Provide the (x, y) coordinate of the cell's center where the given text is located.  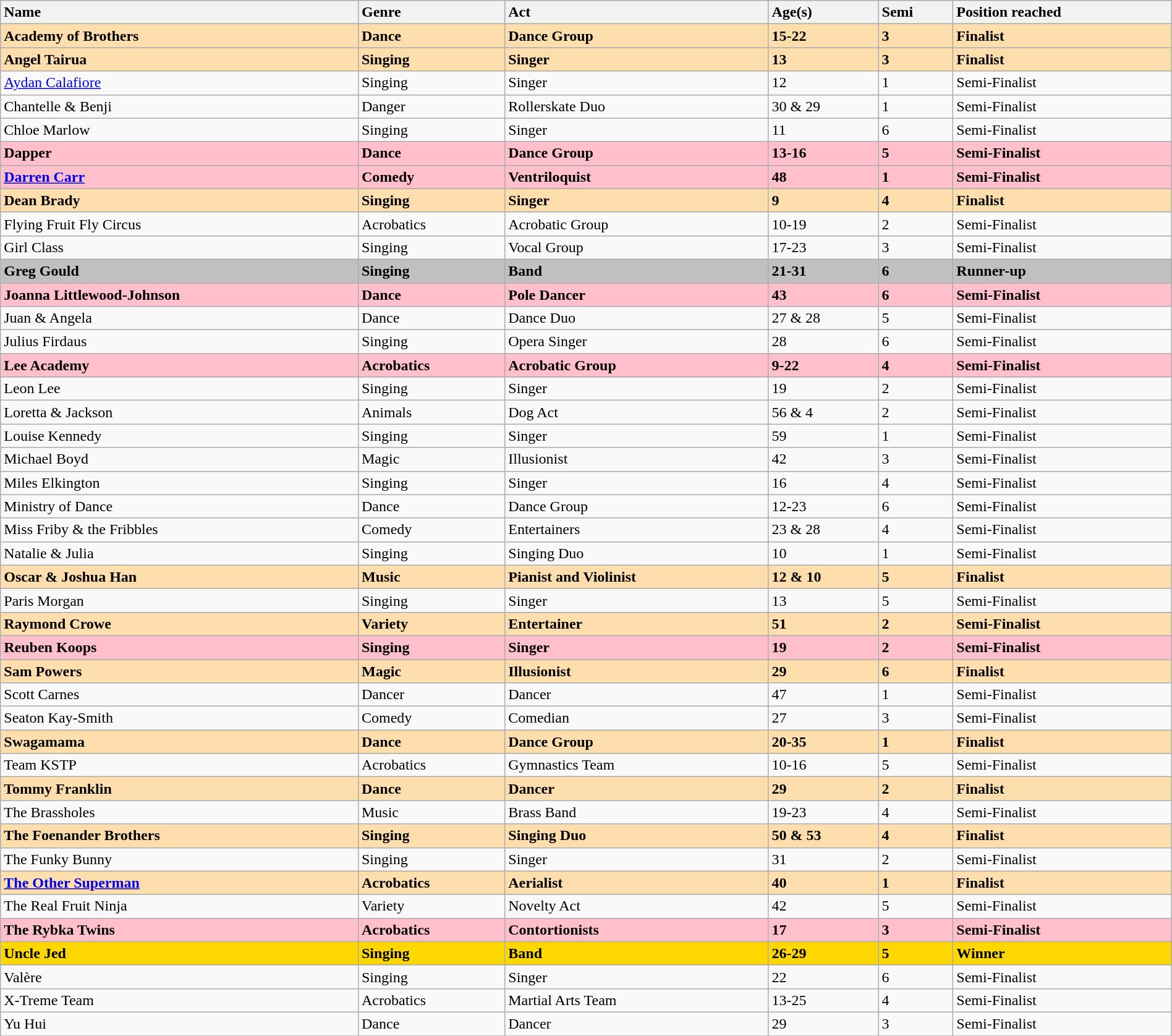
Dog Act (637, 412)
Opera Singer (637, 342)
Runner-up (1062, 271)
Seaton Kay-Smith (179, 718)
40 (823, 883)
10-16 (823, 765)
Entertainer (637, 624)
Loretta & Jackson (179, 412)
Entertainers (637, 530)
43 (823, 295)
Chloe Marlow (179, 130)
Lee Academy (179, 365)
Valère (179, 977)
Tommy Franklin (179, 789)
Flying Fruit Fly Circus (179, 224)
12 (823, 83)
11 (823, 130)
23 & 28 (823, 530)
27 & 28 (823, 318)
50 & 53 (823, 836)
Dean Brady (179, 200)
The Funky Bunny (179, 859)
Gymnastics Team (637, 765)
19-23 (823, 812)
51 (823, 624)
Aydan Calafiore (179, 83)
X-Treme Team (179, 1000)
Academy of Brothers (179, 36)
Position reached (1062, 12)
48 (823, 177)
Winner (1062, 953)
21-31 (823, 271)
Semi (916, 12)
Angel Tairua (179, 59)
Scott Carnes (179, 695)
56 & 4 (823, 412)
Danger (431, 106)
The Foenander Brothers (179, 836)
Uncle Jed (179, 953)
Michael Boyd (179, 459)
12 & 10 (823, 577)
Genre (431, 12)
31 (823, 859)
20-35 (823, 742)
Joanna Littlewood-Johnson (179, 295)
47 (823, 695)
Dapper (179, 153)
10 (823, 553)
Chantelle & Benji (179, 106)
Age(s) (823, 12)
Paris Morgan (179, 600)
Brass Band (637, 812)
Sam Powers (179, 671)
The Other Superman (179, 883)
22 (823, 977)
Louise Kennedy (179, 436)
Pianist and Violinist (637, 577)
9 (823, 200)
Ministry of Dance (179, 506)
Ventriloquist (637, 177)
13-16 (823, 153)
Comedian (637, 718)
17 (823, 930)
13-25 (823, 1000)
12-23 (823, 506)
Miles Elkington (179, 483)
Rollerskate Duo (637, 106)
The Brassholes (179, 812)
Aerialist (637, 883)
Oscar & Joshua Han (179, 577)
28 (823, 342)
9-22 (823, 365)
26-29 (823, 953)
Animals (431, 412)
Martial Arts Team (637, 1000)
Leon Lee (179, 389)
Contortionists (637, 930)
Girl Class (179, 247)
15-22 (823, 36)
Dance Duo (637, 318)
Miss Friby & the Fribbles (179, 530)
Pole Dancer (637, 295)
27 (823, 718)
Swagamama (179, 742)
Greg Gould (179, 271)
The Real Fruit Ninja (179, 906)
Name (179, 12)
30 & 29 (823, 106)
59 (823, 436)
Natalie & Julia (179, 553)
Vocal Group (637, 247)
Juan & Angela (179, 318)
17-23 (823, 247)
Reuben Koops (179, 647)
10-19 (823, 224)
The Rybka Twins (179, 930)
Raymond Crowe (179, 624)
Julius Firdaus (179, 342)
Yu Hui (179, 1024)
Novelty Act (637, 906)
16 (823, 483)
Team KSTP (179, 765)
Act (637, 12)
Darren Carr (179, 177)
